Find where the given text appears and provide that cell's center as (x, y) coordinate. 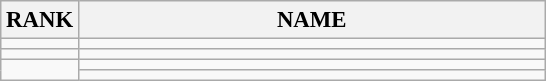
NAME (312, 20)
RANK (40, 20)
